Extract the (X, Y) coordinate from the center of the cell holding the provided text.  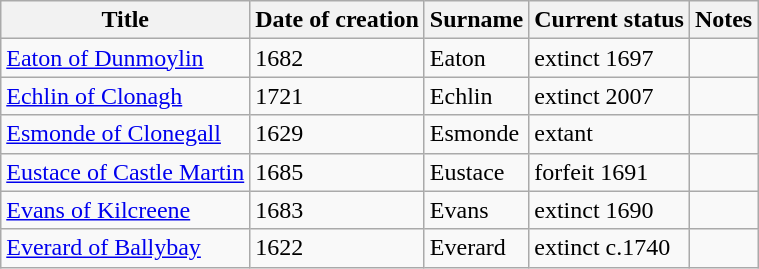
1721 (338, 96)
1629 (338, 134)
extinct 2007 (610, 96)
Eustace (476, 172)
1683 (338, 210)
Evans (476, 210)
Eustace of Castle Martin (126, 172)
1622 (338, 248)
1685 (338, 172)
extinct 1690 (610, 210)
1682 (338, 58)
Echlin (476, 96)
Esmonde of Clonegall (126, 134)
Notes (723, 20)
Eaton (476, 58)
extant (610, 134)
Date of creation (338, 20)
forfeit 1691 (610, 172)
Everard (476, 248)
extinct c.1740 (610, 248)
Eaton of Dunmoylin (126, 58)
extinct 1697 (610, 58)
Evans of Kilcreene (126, 210)
Current status (610, 20)
Title (126, 20)
Everard of Ballybay (126, 248)
Surname (476, 20)
Esmonde (476, 134)
Echlin of Clonagh (126, 96)
